Pinpoint the cell where the given text exists, returning its [X, Y] midpoint coordinate. 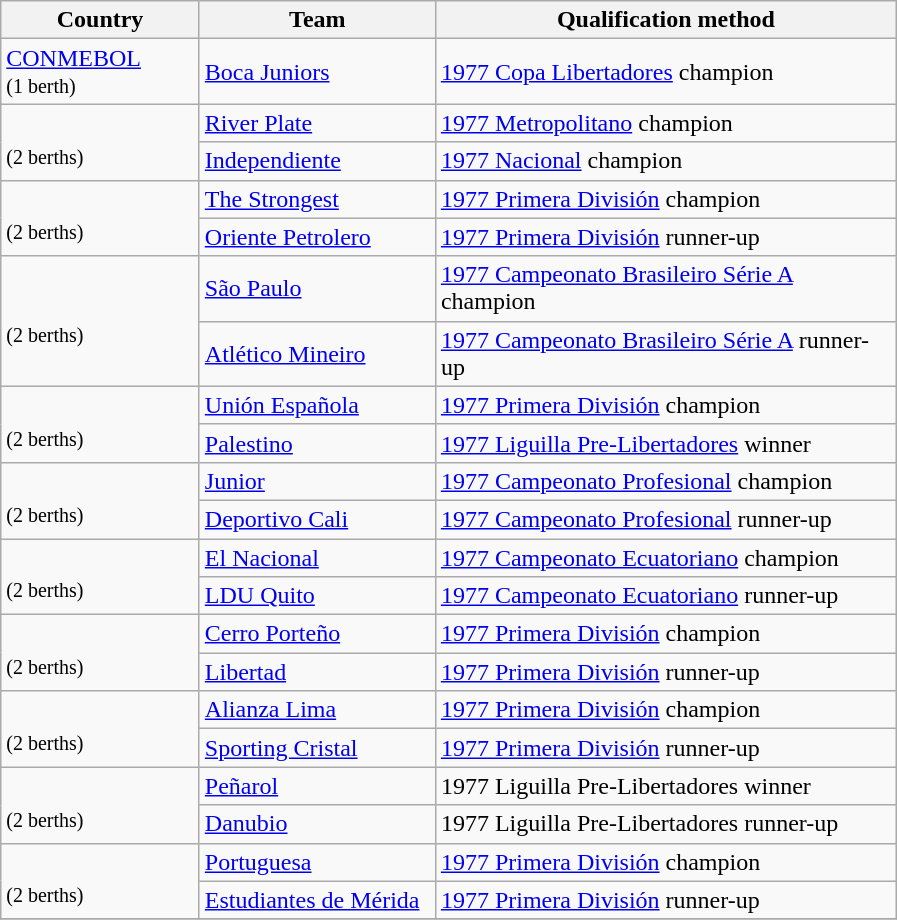
Deportivo Cali [317, 519]
1977 Liguilla Pre-Libertadores runner-up [666, 824]
Peñarol [317, 786]
The Strongest [317, 199]
Estudiantes de Mérida [317, 900]
CONMEBOL(1 berth) [100, 72]
Independiente [317, 161]
Sporting Cristal [317, 748]
El Nacional [317, 557]
São Paulo [317, 288]
Danubio [317, 824]
River Plate [317, 123]
1977 Campeonato Profesional champion [666, 481]
Alianza Lima [317, 710]
Unión Española [317, 405]
1977 Copa Libertadores champion [666, 72]
1977 Campeonato Profesional runner-up [666, 519]
1977 Campeonato Ecuatoriano runner-up [666, 596]
Libertad [317, 672]
Qualification method [666, 20]
Country [100, 20]
Atlético Mineiro [317, 354]
1977 Nacional champion [666, 161]
LDU Quito [317, 596]
1977 Campeonato Brasileiro Série A runner-up [666, 354]
Oriente Petrolero [317, 237]
Junior [317, 481]
1977 Campeonato Brasileiro Série A champion [666, 288]
1977 Campeonato Ecuatoriano champion [666, 557]
Portuguesa [317, 862]
Boca Juniors [317, 72]
Team [317, 20]
Palestino [317, 443]
1977 Metropolitano champion [666, 123]
Cerro Porteño [317, 634]
